For the text-containing cell, return its midpoint in [X, Y] coordinate format. 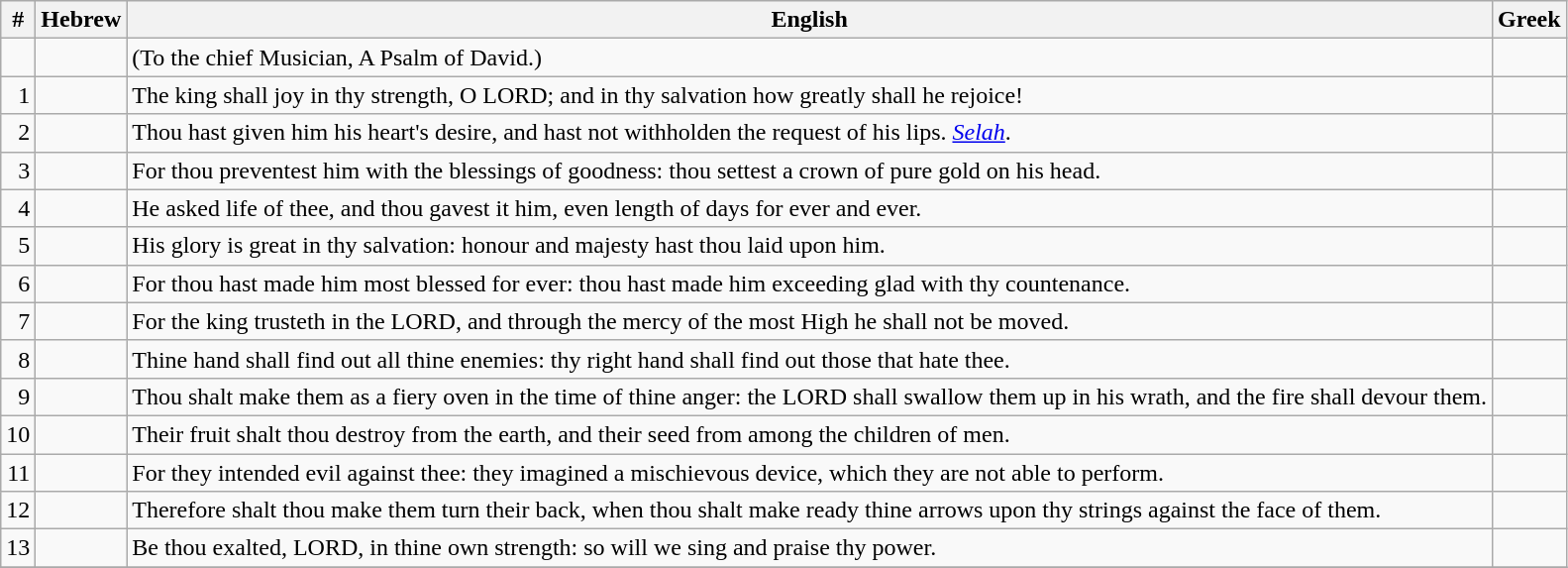
8 [18, 359]
He asked life of thee, and thou gavest it him, even length of days for ever and ever. [810, 208]
Thou shalt make them as a fiery oven in the time of thine anger: the LORD shall swallow them up in his wrath, and the fire shall devour them. [810, 397]
Greek [1529, 20]
Thou hast given him his heart's desire, and hast not withholden the request of his lips. Selah. [810, 133]
4 [18, 208]
5 [18, 246]
Therefore shalt thou make them turn their back, when thou shalt make ready thine arrows upon thy strings against the face of them. [810, 511]
2 [18, 133]
English [810, 20]
9 [18, 397]
For the king trusteth in the LORD, and through the mercy of the most High he shall not be moved. [810, 321]
(To the chief Musician, A Psalm of David.) [810, 57]
3 [18, 170]
10 [18, 434]
# [18, 20]
For thou hast made him most blessed for ever: thou hast made him exceeding glad with thy countenance. [810, 284]
The king shall joy in thy strength, O LORD; and in thy salvation how greatly shall he rejoice! [810, 95]
For thou preventest him with the blessings of goodness: thou settest a crown of pure gold on his head. [810, 170]
7 [18, 321]
1 [18, 95]
6 [18, 284]
Their fruit shalt thou destroy from the earth, and their seed from among the children of men. [810, 434]
For they intended evil against thee: they imagined a mischievous device, which they are not able to perform. [810, 473]
Be thou exalted, LORD, in thine own strength: so will we sing and praise thy power. [810, 548]
11 [18, 473]
His glory is great in thy salvation: honour and majesty hast thou laid upon him. [810, 246]
Thine hand shall find out all thine enemies: thy right hand shall find out those that hate thee. [810, 359]
12 [18, 511]
Hebrew [81, 20]
13 [18, 548]
